For the text-containing cell, return its midpoint in (X, Y) coordinate format. 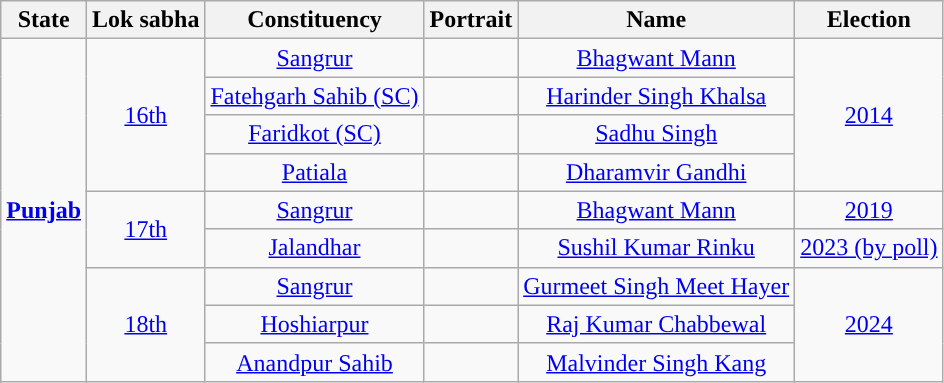
16th (146, 115)
2014 (869, 115)
Hoshiarpur (314, 324)
Faridkot (SC) (314, 134)
Gurmeet Singh Meet Hayer (656, 286)
18th (146, 324)
Name (656, 20)
Lok sabha (146, 20)
2024 (869, 324)
Raj Kumar Chabbewal (656, 324)
Sushil Kumar Rinku (656, 248)
Dharamvir Gandhi (656, 172)
Election (869, 20)
Harinder Singh Khalsa (656, 96)
2019 (869, 210)
Jalandhar (314, 248)
Patiala (314, 172)
Malvinder Singh Kang (656, 362)
17th (146, 229)
Portrait (471, 20)
Punjab (44, 210)
Fatehgarh Sahib (SC) (314, 96)
Sadhu Singh (656, 134)
Anandpur Sahib (314, 362)
State (44, 20)
2023 (by poll) (869, 248)
Constituency (314, 20)
